Capture the cell that displays the provided text and extract its [x, y] central coordinate. 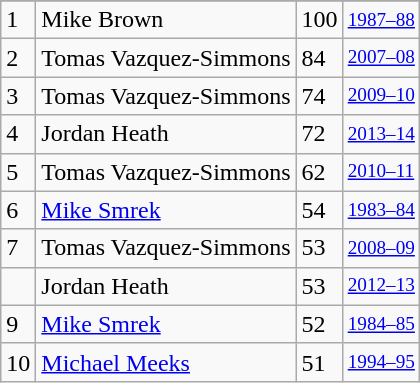
10 [18, 362]
2 [18, 58]
2010–11 [381, 172]
54 [320, 210]
52 [320, 324]
2007–08 [381, 58]
100 [320, 20]
5 [18, 172]
2012–13 [381, 286]
9 [18, 324]
1 [18, 20]
1987–88 [381, 20]
51 [320, 362]
2013–14 [381, 134]
72 [320, 134]
7 [18, 248]
1984–85 [381, 324]
2008–09 [381, 248]
6 [18, 210]
1994–95 [381, 362]
Mike Brown [166, 20]
62 [320, 172]
1983–84 [381, 210]
2009–10 [381, 96]
Michael Meeks [166, 362]
3 [18, 96]
84 [320, 58]
4 [18, 134]
74 [320, 96]
